Provide the (X, Y) coordinate of the cell's center where the given text is located.  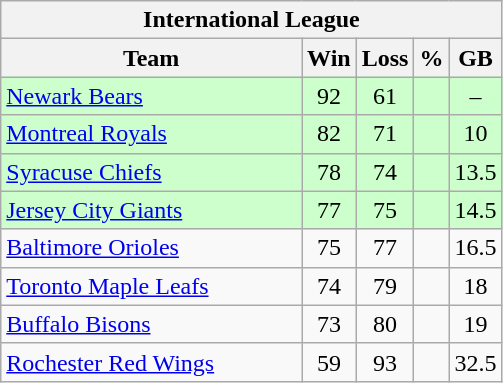
Newark Bears (152, 96)
10 (476, 134)
14.5 (476, 210)
Rochester Red Wings (152, 362)
Toronto Maple Leafs (152, 286)
73 (330, 324)
Win (330, 58)
16.5 (476, 248)
32.5 (476, 362)
GB (476, 58)
– (476, 96)
92 (330, 96)
59 (330, 362)
79 (385, 286)
80 (385, 324)
93 (385, 362)
Baltimore Orioles (152, 248)
78 (330, 172)
Syracuse Chiefs (152, 172)
Buffalo Bisons (152, 324)
71 (385, 134)
Montreal Royals (152, 134)
18 (476, 286)
61 (385, 96)
82 (330, 134)
Loss (385, 58)
Team (152, 58)
13.5 (476, 172)
Jersey City Giants (152, 210)
International League (252, 20)
19 (476, 324)
% (432, 58)
